Return the (x, y) coordinate for the center point of the cell that contains the specified text.  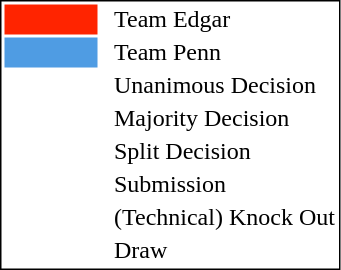
(Technical) Knock Out (224, 217)
Team Edgar (224, 19)
Unanimous Decision (224, 85)
Majority Decision (224, 119)
Split Decision (224, 151)
Submission (224, 185)
Draw (224, 251)
Team Penn (224, 53)
